Scan for the cell matching the given text and deliver its (x, y) coordinate at center. 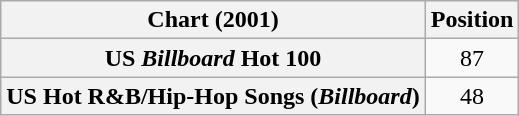
Chart (2001) (213, 20)
87 (472, 58)
48 (472, 96)
US Billboard Hot 100 (213, 58)
US Hot R&B/Hip-Hop Songs (Billboard) (213, 96)
Position (472, 20)
